Return (x, y) of the center of cell containing provided text 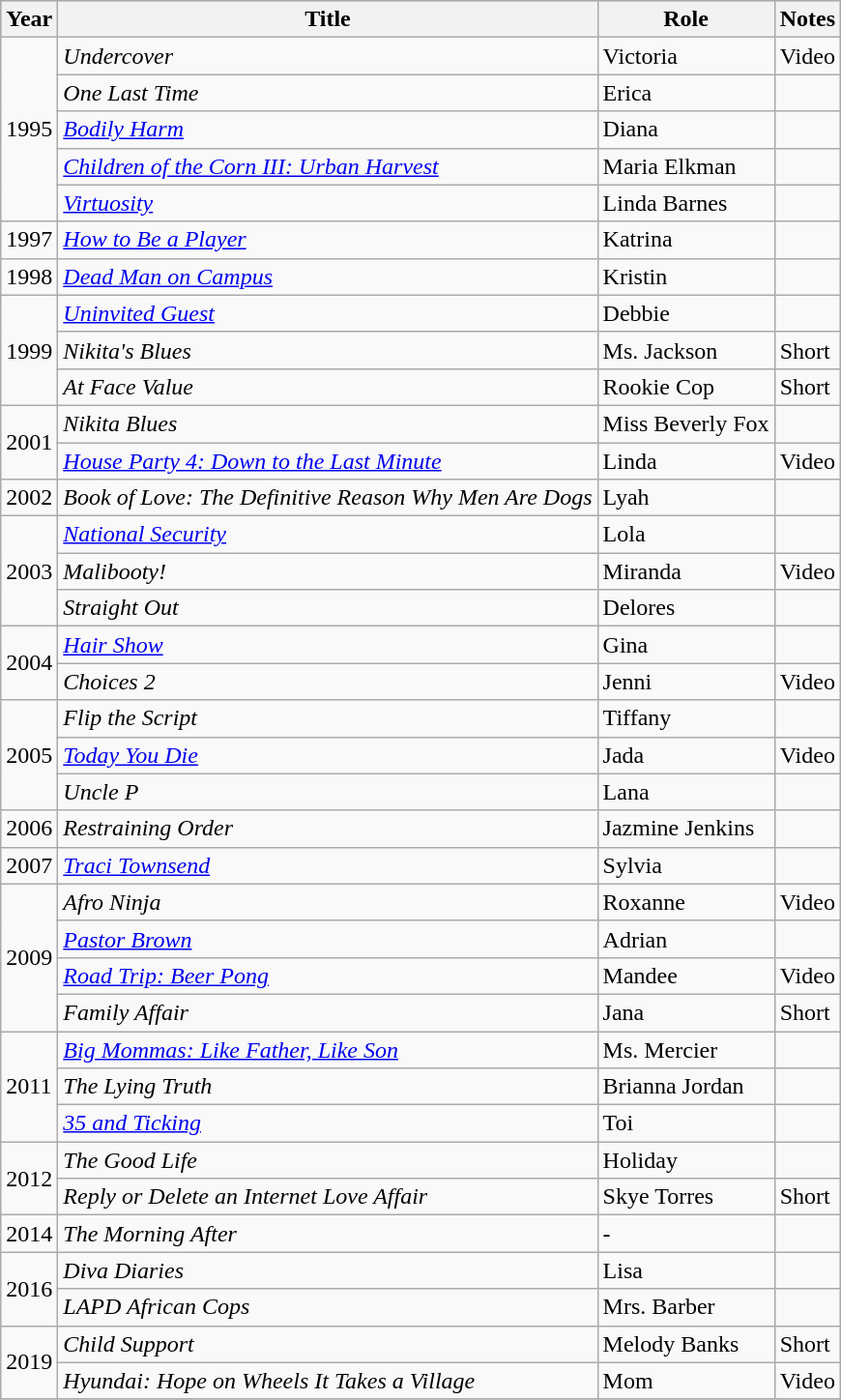
Debbie (686, 313)
2001 (29, 442)
Kristin (686, 277)
Diva Diaries (328, 1270)
Maria Elkman (686, 166)
Reply or Delete an Internet Love Affair (328, 1197)
Jenni (686, 682)
2007 (29, 865)
Uncle P (328, 792)
Toi (686, 1123)
Delores (686, 608)
- (686, 1234)
Dead Man on Campus (328, 277)
National Security (328, 535)
2009 (29, 957)
Road Trip: Beer Pong (328, 976)
One Last Time (328, 93)
Book of Love: The Definitive Reason Why Men Are Dogs (328, 498)
1998 (29, 277)
Big Mommas: Like Father, Like Son (328, 1049)
LAPD African Cops (328, 1307)
Virtuosity (328, 203)
Rookie Cop (686, 387)
2016 (29, 1289)
Bodily Harm (328, 130)
Straight Out (328, 608)
2012 (29, 1179)
Adrian (686, 939)
Today You Die (328, 755)
Miss Beverly Fox (686, 423)
Linda Barnes (686, 203)
Title (328, 19)
Mandee (686, 976)
The Morning After (328, 1234)
Notes (807, 19)
Uninvited Guest (328, 313)
Miranda (686, 571)
Afro Ninja (328, 902)
Brianna Jordan (686, 1087)
Lyah (686, 498)
Lola (686, 535)
2014 (29, 1234)
Diana (686, 130)
1995 (29, 130)
Lisa (686, 1270)
2004 (29, 663)
Nikita Blues (328, 423)
2006 (29, 829)
Year (29, 19)
Role (686, 19)
The Good Life (328, 1160)
House Party 4: Down to the Last Minute (328, 461)
Erica (686, 93)
At Face Value (328, 387)
Family Affair (328, 1012)
Malibooty! (328, 571)
Nikita's Blues (328, 350)
Katrina (686, 240)
Traci Townsend (328, 865)
Linda (686, 461)
Mrs. Barber (686, 1307)
Choices 2 (328, 682)
Child Support (328, 1344)
Ms. Mercier (686, 1049)
Ms. Jackson (686, 350)
1999 (29, 350)
2011 (29, 1086)
Skye Torres (686, 1197)
Hyundai: Hope on Wheels It Takes a Village (328, 1381)
Roxanne (686, 902)
Pastor Brown (328, 939)
Restraining Order (328, 829)
35 and Ticking (328, 1123)
2019 (29, 1362)
2003 (29, 571)
Jazmine Jenkins (686, 829)
The Lying Truth (328, 1087)
Holiday (686, 1160)
Lana (686, 792)
2005 (29, 755)
Mom (686, 1381)
Victoria (686, 56)
Sylvia (686, 865)
2002 (29, 498)
Jana (686, 1012)
Tiffany (686, 718)
Gina (686, 645)
1997 (29, 240)
Melody Banks (686, 1344)
Flip the Script (328, 718)
Children of the Corn III: Urban Harvest (328, 166)
Jada (686, 755)
Hair Show (328, 645)
How to Be a Player (328, 240)
Undercover (328, 56)
